Pinpoint the cell where the given text exists, returning its [x, y] midpoint coordinate. 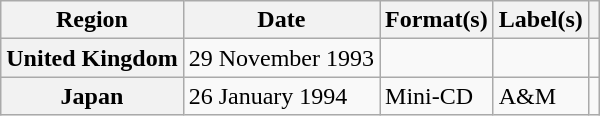
Mini-CD [437, 96]
Region [92, 20]
Date [281, 20]
29 November 1993 [281, 58]
A&M [540, 96]
Format(s) [437, 20]
26 January 1994 [281, 96]
Label(s) [540, 20]
Japan [92, 96]
United Kingdom [92, 58]
